Determine the (X, Y) coordinate at the center of the cell enclosing the given text.  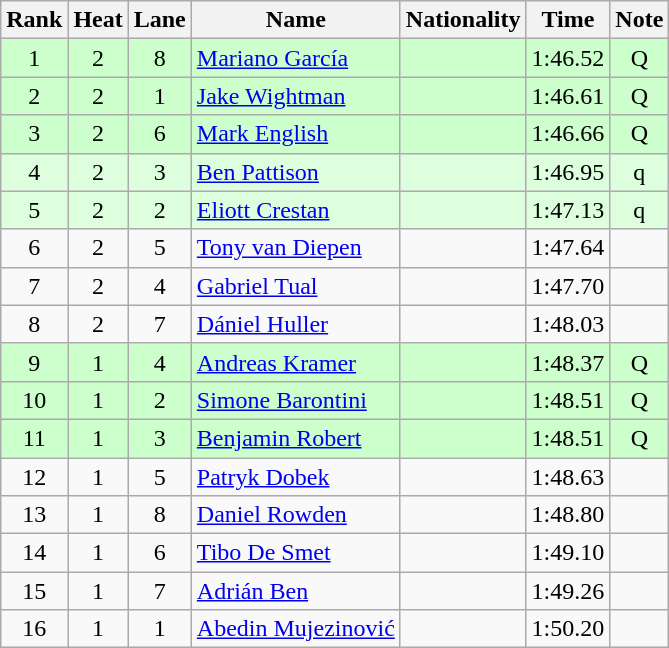
16 (34, 629)
1:50.20 (568, 629)
Benjamin Robert (296, 438)
1:46.61 (568, 96)
14 (34, 553)
Eliott Crestan (296, 210)
1:46.95 (568, 172)
10 (34, 400)
1:49.10 (568, 553)
Andreas Kramer (296, 362)
Tony van Diepen (296, 248)
Nationality (463, 20)
Jake Wightman (296, 96)
Simone Barontini (296, 400)
Tibo De Smet (296, 553)
1:48.80 (568, 515)
Patryk Dobek (296, 477)
Note (640, 20)
1:46.52 (568, 58)
1:48.37 (568, 362)
1:47.13 (568, 210)
Mariano García (296, 58)
15 (34, 591)
Gabriel Tual (296, 286)
Adrián Ben (296, 591)
13 (34, 515)
9 (34, 362)
Daniel Rowden (296, 515)
Ben Pattison (296, 172)
Mark English (296, 134)
Dániel Huller (296, 324)
12 (34, 477)
Heat (98, 20)
1:49.26 (568, 591)
1:47.64 (568, 248)
11 (34, 438)
Abedin Mujezinović (296, 629)
Rank (34, 20)
Name (296, 20)
1:48.63 (568, 477)
1:47.70 (568, 286)
Lane (160, 20)
1:46.66 (568, 134)
Time (568, 20)
1:48.03 (568, 324)
